Capture the cell that displays the provided text and extract its (x, y) central coordinate. 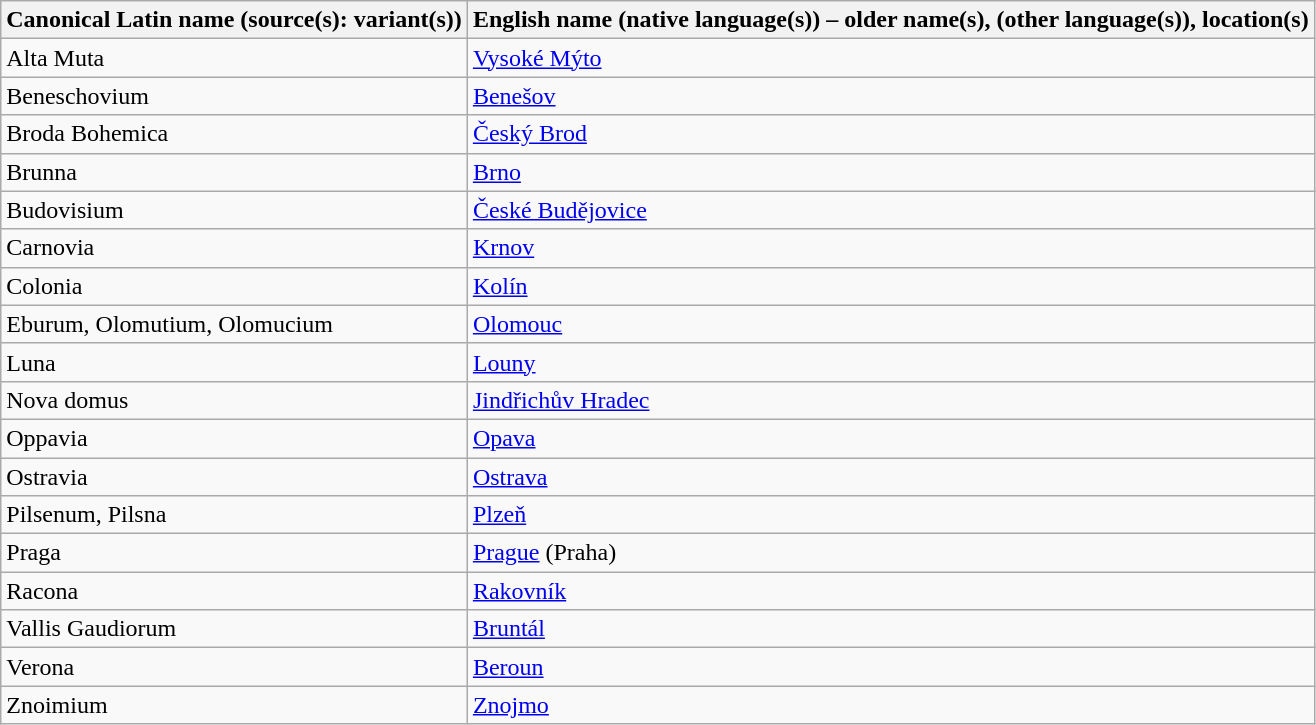
Verona (234, 667)
Rakovník (890, 591)
Broda Bohemica (234, 134)
Prague (Praha) (890, 553)
Luna (234, 362)
Znojmo (890, 705)
Jindřichův Hradec (890, 400)
Brno (890, 172)
Oppavia (234, 438)
Bruntál (890, 629)
Budovisium (234, 210)
Kolín (890, 286)
Beroun (890, 667)
Vallis Gaudiorum (234, 629)
Brunna (234, 172)
Ostravia (234, 477)
Praga (234, 553)
Nova domus (234, 400)
Alta Muta (234, 58)
Český Brod (890, 134)
Ostrava (890, 477)
Krnov (890, 248)
Opava (890, 438)
Canonical Latin name (source(s): variant(s)) (234, 20)
České Budějovice (890, 210)
Znoimium (234, 705)
Plzeň (890, 515)
Carnovia (234, 248)
English name (native language(s)) – older name(s), (other language(s)), location(s) (890, 20)
Eburum, Olomutium, Olomucium (234, 324)
Racona (234, 591)
Olomouc (890, 324)
Pilsenum, Pilsna (234, 515)
Louny (890, 362)
Colonia (234, 286)
Benešov (890, 96)
Beneschovium (234, 96)
Vysoké Mýto (890, 58)
